Output the (X, Y) coordinate of the center of the cell containing the given text.  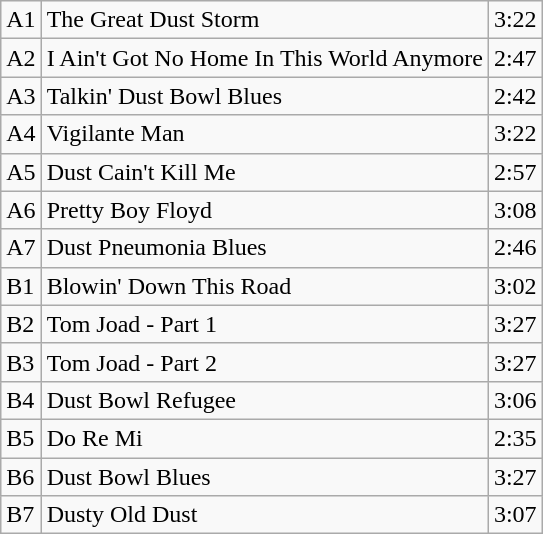
2:57 (515, 172)
The Great Dust Storm (264, 20)
2:42 (515, 96)
3:02 (515, 286)
Dust Pneumonia Blues (264, 248)
A1 (21, 20)
Blowin' Down This Road (264, 286)
A5 (21, 172)
3:07 (515, 515)
2:35 (515, 438)
B4 (21, 400)
2:46 (515, 248)
A4 (21, 134)
Tom Joad - Part 2 (264, 362)
B1 (21, 286)
B3 (21, 362)
Dusty Old Dust (264, 515)
B5 (21, 438)
A3 (21, 96)
Pretty Boy Floyd (264, 210)
Dust Bowl Blues (264, 477)
3:08 (515, 210)
B7 (21, 515)
Dust Bowl Refugee (264, 400)
Dust Cain't Kill Me (264, 172)
I Ain't Got No Home In This World Anymore (264, 58)
Vigilante Man (264, 134)
3:06 (515, 400)
2:47 (515, 58)
B2 (21, 324)
B6 (21, 477)
Do Re Mi (264, 438)
A6 (21, 210)
Talkin' Dust Bowl Blues (264, 96)
Tom Joad - Part 1 (264, 324)
A2 (21, 58)
A7 (21, 248)
